Detect which cell encompasses the target text, then output its (x, y) center coordinate. 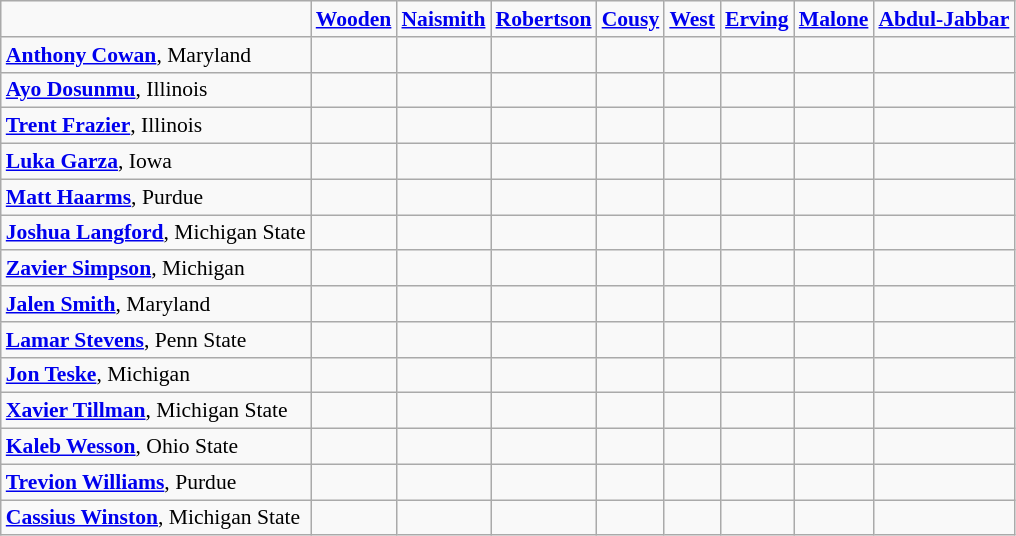
Abdul-Jabbar (944, 19)
Erving (757, 19)
Matt Haarms, Purdue (156, 197)
Cassius Winston, Michigan State (156, 518)
West (692, 19)
Lamar Stevens, Penn State (156, 340)
Naismith (443, 19)
Zavier Simpson, Michigan (156, 269)
Robertson (544, 19)
Malone (834, 19)
Trent Frazier, Illinois (156, 126)
Luka Garza, Iowa (156, 162)
Jon Teske, Michigan (156, 375)
Ayo Dosunmu, Illinois (156, 90)
Cousy (631, 19)
Wooden (354, 19)
Xavier Tillman, Michigan State (156, 411)
Jalen Smith, Maryland (156, 304)
Anthony Cowan, Maryland (156, 55)
Trevion Williams, Purdue (156, 482)
Kaleb Wesson, Ohio State (156, 447)
Joshua Langford, Michigan State (156, 233)
